Extract the (X, Y) coordinate from the center of the cell holding the provided text.  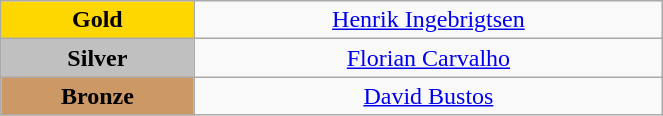
Bronze (98, 96)
David Bustos (428, 96)
Florian Carvalho (428, 58)
Silver (98, 58)
Henrik Ingebrigtsen (428, 20)
Gold (98, 20)
